Detect which cell encompasses the target text, then output its (X, Y) center coordinate. 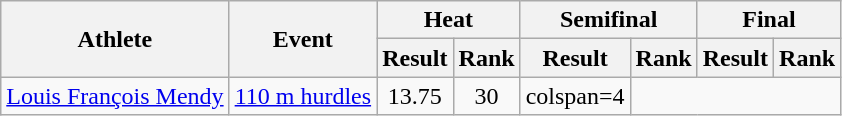
Semifinal (608, 20)
110 m hurdles (302, 96)
13.75 (415, 96)
30 (486, 96)
Louis François Mendy (115, 96)
colspan=4 (575, 96)
Event (302, 39)
Final (769, 20)
Athlete (115, 39)
Heat (449, 20)
